Determine the [x, y] coordinate at the center of the cell enclosing the given text.  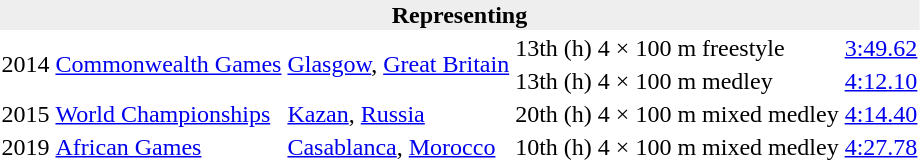
2014 [26, 64]
20th (h) [554, 114]
4:12.10 [881, 81]
4:14.40 [881, 114]
World Championships [168, 114]
2015 [26, 114]
Glasgow, Great Britain [398, 64]
3:49.62 [881, 48]
Commonwealth Games [168, 64]
4 × 100 m mixed medley [718, 114]
Kazan, Russia [398, 114]
Representing [460, 15]
4 × 100 m medley [718, 81]
4 × 100 m freestyle [718, 48]
